Output the (X, Y) coordinate of the center of the cell containing the given text.  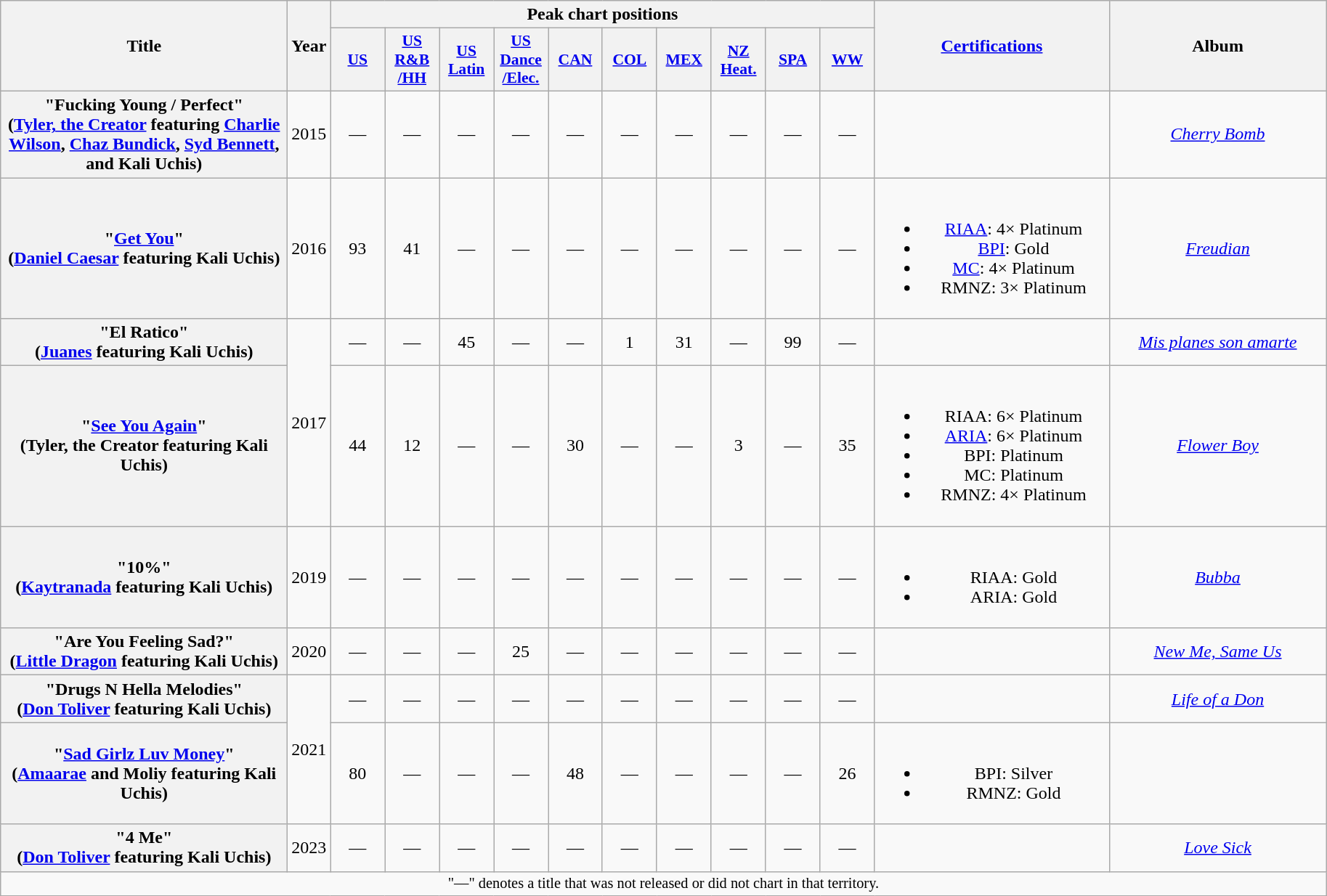
1 (629, 343)
"El Ratico" (Juanes featuring Kali Uchis) (144, 343)
99 (793, 343)
2015 (309, 134)
Cherry Bomb (1217, 134)
31 (684, 343)
US (357, 60)
12 (413, 446)
BPI: SilverRMNZ: Gold (992, 773)
26 (847, 773)
"Drugs N Hella Melodies"(Don Toliver featuring Kali Uchis) (144, 699)
3 (738, 446)
Mis planes son amarte (1217, 343)
"—" denotes a title that was not released or did not chart in that territory. (664, 884)
USDance/Elec. (522, 60)
Peak chart positions (603, 15)
New Me, Same Us (1217, 652)
CAN (575, 60)
USLatin (466, 60)
"Are You Feeling Sad?"(Little Dragon featuring Kali Uchis) (144, 652)
SPA (793, 60)
RIAA: 4× PlatinumBPI: GoldMC: 4× PlatinumRMNZ: 3× Platinum (992, 248)
41 (413, 248)
2017 (309, 423)
RIAA: 6× PlatinumARIA: 6× PlatinumBPI: PlatinumMC: PlatinumRMNZ: 4× Platinum (992, 446)
COL (629, 60)
Title (144, 46)
Flower Boy (1217, 446)
RIAA: GoldARIA: Gold (992, 577)
"See You Again" (Tyler, the Creator featuring Kali Uchis) (144, 446)
93 (357, 248)
2020 (309, 652)
80 (357, 773)
2019 (309, 577)
USR&B/HH (413, 60)
NZHeat. (738, 60)
MEX (684, 60)
2023 (309, 848)
"Get You" (Daniel Caesar featuring Kali Uchis) (144, 248)
Album (1217, 46)
Love Sick (1217, 848)
"Sad Girlz Luv Money"(Amaarae and Moliy featuring Kali Uchis) (144, 773)
2021 (309, 749)
Year (309, 46)
"10%" (Kaytranada featuring Kali Uchis) (144, 577)
WW (847, 60)
"Fucking Young / Perfect" (Tyler, the Creator featuring Charlie Wilson, Chaz Bundick, Syd Bennett, and Kali Uchis) (144, 134)
48 (575, 773)
Certifications (992, 46)
44 (357, 446)
Freudian (1217, 248)
2016 (309, 248)
"4 Me"(Don Toliver featuring Kali Uchis) (144, 848)
25 (522, 652)
30 (575, 446)
Bubba (1217, 577)
Life of a Don (1217, 699)
35 (847, 446)
45 (466, 343)
